Pinpoint the cell where the given text exists, returning its (x, y) midpoint coordinate. 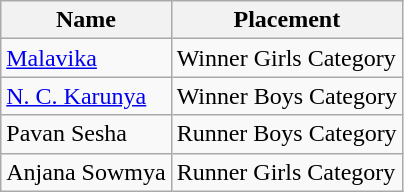
Winner Girls Category (286, 58)
Placement (286, 20)
Winner Boys Category (286, 96)
Runner Girls Category (286, 172)
Pavan Sesha (86, 134)
Name (86, 20)
Runner Boys Category (286, 134)
Anjana Sowmya (86, 172)
Malavika (86, 58)
N. C. Karunya (86, 96)
